Search for the cell housing the specified text and yield its (x, y) center coordinate. 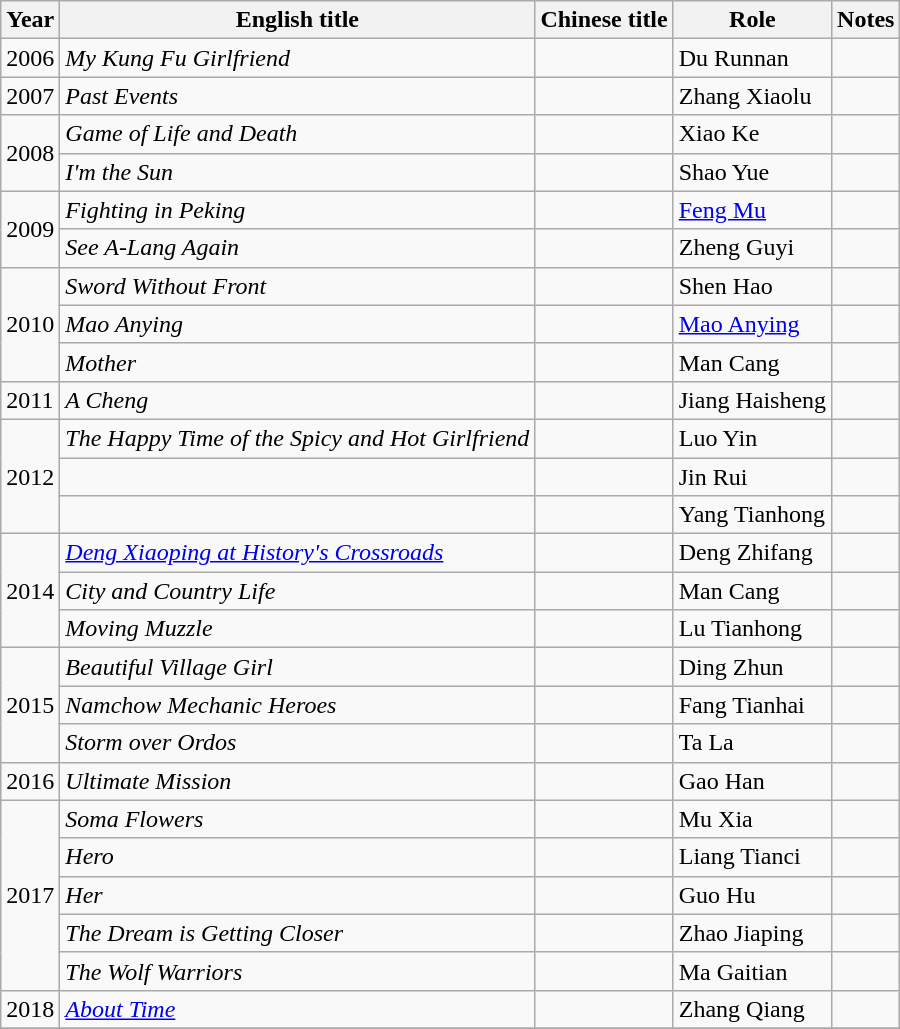
2012 (30, 476)
My Kung Fu Girlfriend (298, 58)
The Dream is Getting Closer (298, 933)
Ma Gaitian (752, 971)
Chinese title (604, 20)
Jin Rui (752, 477)
Beautiful Village Girl (298, 667)
Zheng Guyi (752, 248)
Lu Tianhong (752, 629)
2007 (30, 96)
2014 (30, 591)
I'm the Sun (298, 172)
About Time (298, 1009)
Feng Mu (752, 210)
Deng Xiaoping at History's Crossroads (298, 553)
Ta La (752, 743)
Ultimate Mission (298, 781)
Notes (866, 20)
English title (298, 20)
The Happy Time of the Spicy and Hot Girlfriend (298, 438)
Luo Yin (752, 438)
Zhang Qiang (752, 1009)
Zhao Jiaping (752, 933)
2011 (30, 400)
Shao Yue (752, 172)
2010 (30, 324)
A Cheng (298, 400)
Hero (298, 857)
Deng Zhifang (752, 553)
Past Events (298, 96)
Game of Life and Death (298, 134)
Zhang Xiaolu (752, 96)
Mu Xia (752, 819)
Xiao Ke (752, 134)
2018 (30, 1009)
The Wolf Warriors (298, 971)
Soma Flowers (298, 819)
See A-Lang Again (298, 248)
Yang Tianhong (752, 515)
Fang Tianhai (752, 705)
2016 (30, 781)
Ding Zhun (752, 667)
Moving Muzzle (298, 629)
Gao Han (752, 781)
Mother (298, 362)
Guo Hu (752, 895)
Jiang Haisheng (752, 400)
2017 (30, 895)
Sword Without Front (298, 286)
2006 (30, 58)
Namchow Mechanic Heroes (298, 705)
Year (30, 20)
2008 (30, 153)
Du Runnan (752, 58)
Liang Tianci (752, 857)
Role (752, 20)
2009 (30, 229)
Her (298, 895)
Shen Hao (752, 286)
City and Country Life (298, 591)
2015 (30, 705)
Storm over Ordos (298, 743)
Fighting in Peking (298, 210)
